Provide the (x, y) coordinate of the cell's center where the given text is located.  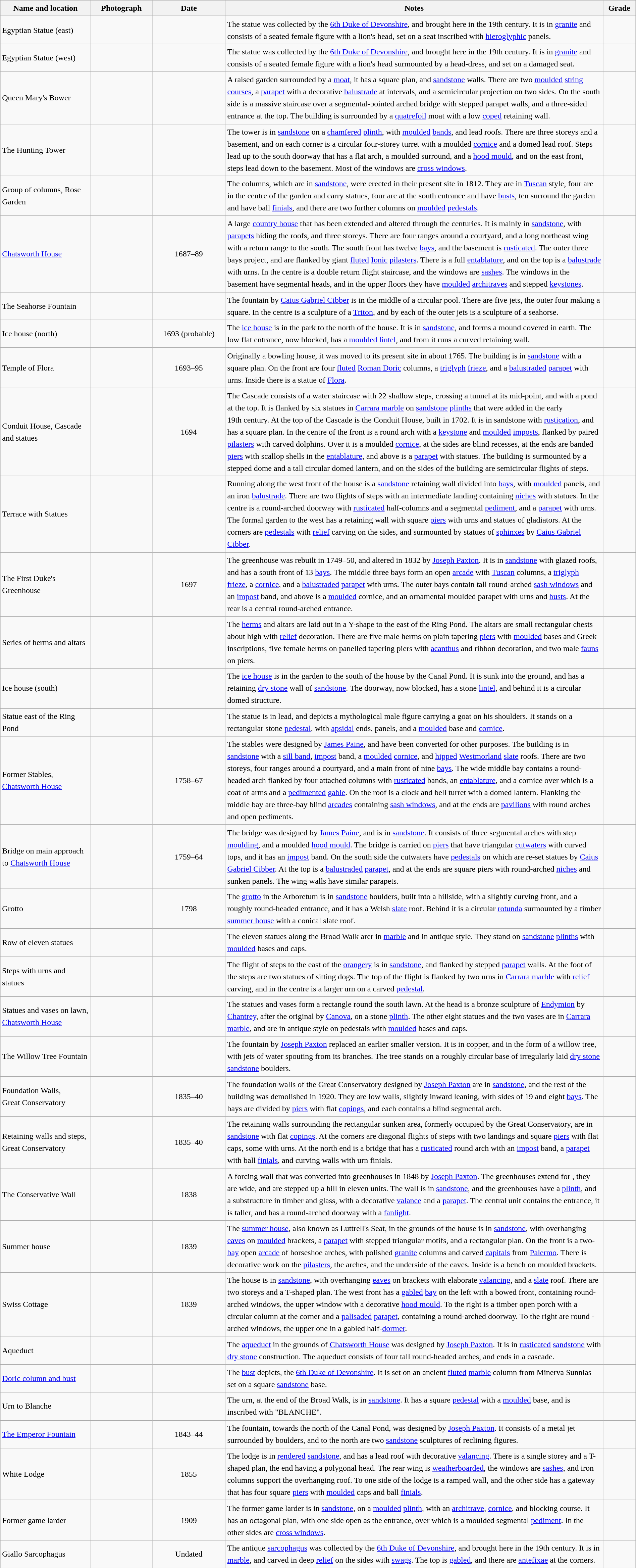
Photograph (121, 8)
Steps with urns and statues (46, 977)
The Conservative Wall (46, 1194)
Row of eleven statues (46, 942)
Chatsworth House (46, 254)
1697 (189, 585)
Series of herms and altars (46, 642)
The urn, at the end of the Broad Walk, is in sandstone. It has a square pedestal with a moulded base, and is inscribed with "BLANCHE". (414, 1406)
Retaining walls and steps,Great Conservatory (46, 1142)
1687–89 (189, 254)
Grotto (46, 909)
1693–95 (189, 368)
Queen Mary's Bower (46, 98)
The Willow Tree Fountain (46, 1057)
Doric column and bust (46, 1379)
The First Duke's Greenhouse (46, 585)
Egyptian Statue (west) (46, 58)
Group of columns, Rose Garden (46, 196)
Name and location (46, 8)
The bust depicts, the 6th Duke of Devonshire. It is set on an ancient fluted marble column from Minerva Sunnias set on a square sandstone base. (414, 1379)
Date (189, 8)
1838 (189, 1194)
Foundation Walls,Great Conservatory (46, 1096)
Summer house (46, 1246)
Statue east of the Ring Pond (46, 722)
Undated (189, 1554)
1855 (189, 1474)
1758–67 (189, 781)
Bridge on main approach to Chatsworth House (46, 856)
Former game larder (46, 1520)
1909 (189, 1520)
Former Stables,Chatsworth House (46, 781)
White Lodge (46, 1474)
1843–44 (189, 1434)
The Emperor Fountain (46, 1434)
Terrace with Statues (46, 514)
Conduit House, Cascade and statues (46, 432)
Giallo Sarcophagus (46, 1554)
Ice house (north) (46, 334)
Ice house (south) (46, 689)
1694 (189, 432)
Statues and vases on lawn,Chatsworth House (46, 1016)
Notes (414, 8)
1693 (probable) (189, 334)
Swiss Cottage (46, 1304)
Grade (619, 8)
1759–64 (189, 856)
Temple of Flora (46, 368)
The Hunting Tower (46, 150)
The Seahorse Fountain (46, 306)
1798 (189, 909)
Urn to Blanche (46, 1406)
Aqueduct (46, 1351)
The eleven statues along the Broad Walk arer in marble and in antique style. They stand on sandstone plinths with moulded bases and caps. (414, 942)
Egyptian Statue (east) (46, 30)
